Return (x, y) of the center of cell containing provided text 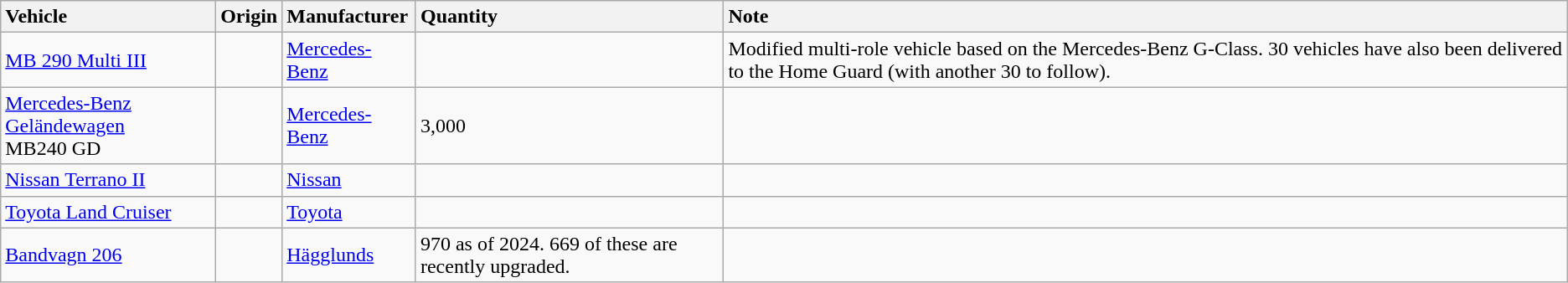
3,000 (570, 126)
Quantity (570, 17)
Toyota Land Cruiser (109, 212)
Toyota (349, 212)
Manufacturer (349, 17)
Modified multi-role vehicle based on the Mercedes-Benz G-Class. 30 vehicles have also been delivered to the Home Guard (with another 30 to follow). (1146, 60)
Nissan Terrano II (109, 180)
Nissan (349, 180)
Origin (250, 17)
Note (1146, 17)
Hägglunds (349, 255)
Mercedes-Benz GeländewagenMB240 GD (109, 126)
MB 290 Multi III (109, 60)
970 as of 2024. 669 of these are recently upgraded. (570, 255)
Bandvagn 206 (109, 255)
Vehicle (109, 17)
